Provide the [x, y] coordinate of the cell's center where the given text is located.  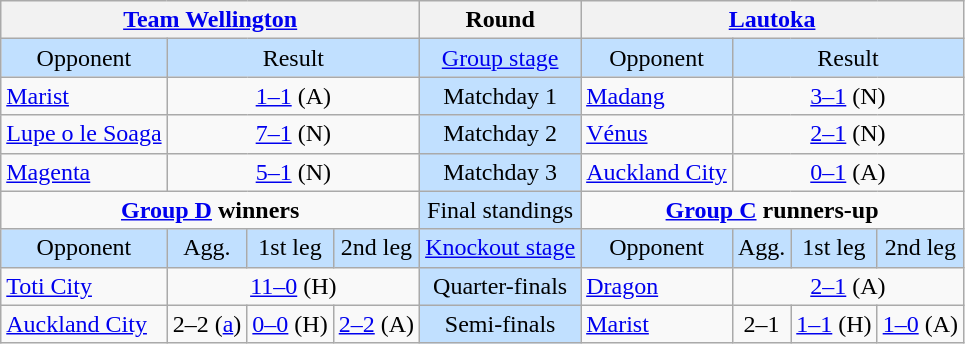
2–1 (A) [848, 286]
5–1 (N) [293, 172]
Final standings [500, 210]
Matchday 2 [500, 134]
Group stage [500, 58]
2–2 (a) [207, 324]
1–0 (A) [920, 324]
Magenta [84, 172]
3–1 (N) [848, 96]
7–1 (N) [293, 134]
Vénus [657, 134]
Matchday 3 [500, 172]
0–1 (A) [848, 172]
Dragon [657, 286]
Lupe o le Soaga [84, 134]
Team Wellington [210, 20]
Madang [657, 96]
Semi-finals [500, 324]
2–2 (A) [376, 324]
Toti City [84, 286]
0–0 (H) [290, 324]
2–1 (N) [848, 134]
Quarter-finals [500, 286]
Round [500, 20]
1–1 (A) [293, 96]
Knockout stage [500, 248]
2–1 [761, 324]
Matchday 1 [500, 96]
11–0 (H) [293, 286]
Lautoka [772, 20]
1–1 (H) [834, 324]
Group C runners-up [772, 210]
Group D winners [210, 210]
